Pinpoint the cell where the given text exists, returning its [x, y] midpoint coordinate. 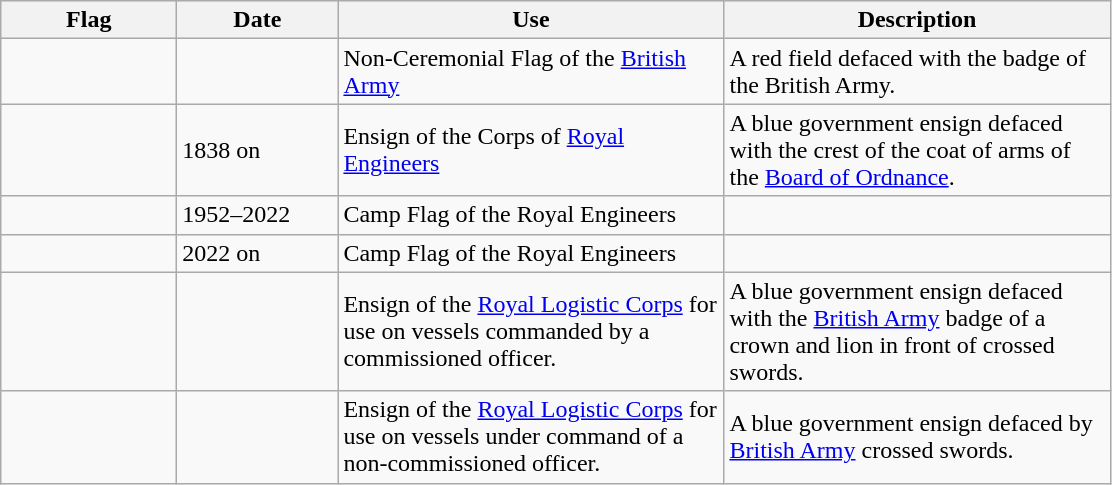
Ensign of the Royal Logistic Corps for use on vessels under command of a non-commissioned officer. [531, 437]
1952–2022 [258, 215]
1838 on [258, 150]
A blue government ensign defaced with the crest of the coat of arms of the Board of Ordnance. [917, 150]
Use [531, 20]
A blue government ensign defaced by British Army crossed swords. [917, 437]
Ensign of the Royal Logistic Corps for use on vessels commanded by a commissioned officer. [531, 332]
Ensign of the Corps of Royal Engineers [531, 150]
Date [258, 20]
A blue government ensign defaced with the British Army badge of a crown and lion in front of crossed swords. [917, 332]
Non-Ceremonial Flag of the British Army [531, 72]
A red field defaced with the badge of the British Army. [917, 72]
2022 on [258, 253]
Description [917, 20]
Flag [89, 20]
